Detect which cell encompasses the target text, then output its [x, y] center coordinate. 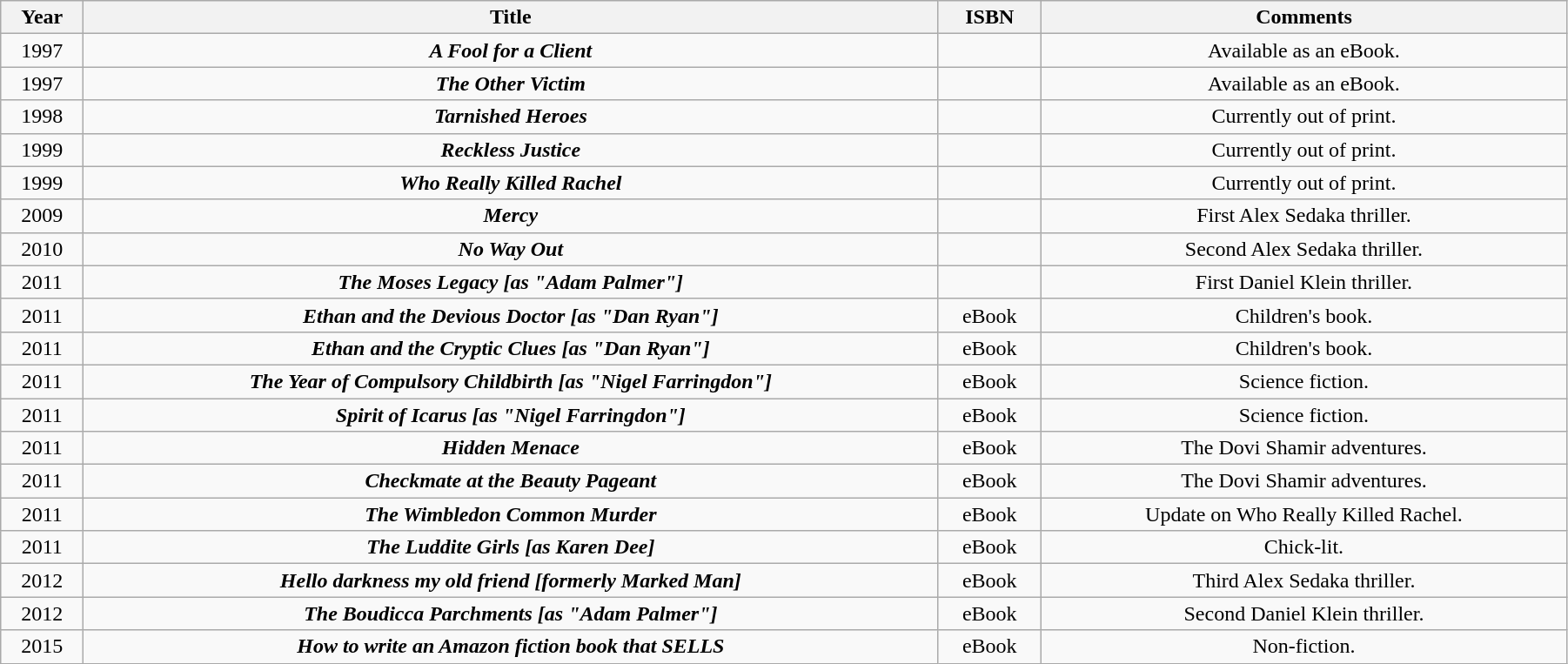
No Way Out [511, 249]
Non-fiction. [1303, 647]
The Boudicca Parchments [as "Adam Palmer"] [511, 614]
Ethan and the Devious Doctor [as "Dan Ryan"] [511, 315]
A Fool for a Client [511, 50]
The Luddite Girls [as Karen Dee] [511, 547]
First Daniel Klein thriller. [1303, 282]
The Wimbledon Common Murder [511, 514]
2009 [42, 216]
ISBN [989, 17]
Comments [1303, 17]
Chick-lit. [1303, 547]
How to write an Amazon fiction book that SELLS [511, 647]
Second Alex Sedaka thriller. [1303, 249]
Reckless Justice [511, 150]
Hello darkness my old friend [formerly Marked Man] [511, 580]
The Other Victim [511, 84]
1998 [42, 117]
First Alex Sedaka thriller. [1303, 216]
Update on Who Really Killed Rachel. [1303, 514]
Tarnished Heroes [511, 117]
Spirit of Icarus [as "Nigel Farringdon"] [511, 415]
Ethan and the Cryptic Clues [as "Dan Ryan"] [511, 348]
2015 [42, 647]
Mercy [511, 216]
Who Really Killed Rachel [511, 183]
Checkmate at the Beauty Pageant [511, 481]
Second Daniel Klein thriller. [1303, 614]
The Moses Legacy [as "Adam Palmer"] [511, 282]
The Year of Compulsory Childbirth [as "Nigel Farringdon"] [511, 381]
Year [42, 17]
2010 [42, 249]
Third Alex Sedaka thriller. [1303, 580]
Hidden Menace [511, 448]
Title [511, 17]
